Extract the (x, y) coordinate from the center of the cell holding the provided text.  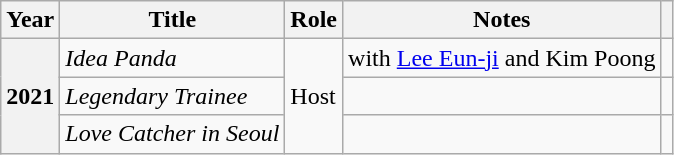
Notes (502, 20)
Year (30, 20)
Host (314, 96)
with Lee Eun-ji and Kim Poong (502, 58)
Legendary Trainee (172, 96)
Idea Panda (172, 58)
Role (314, 20)
2021 (30, 96)
Title (172, 20)
Love Catcher in Seoul (172, 134)
